Extract the [X, Y] coordinate from the center of the cell holding the provided text.  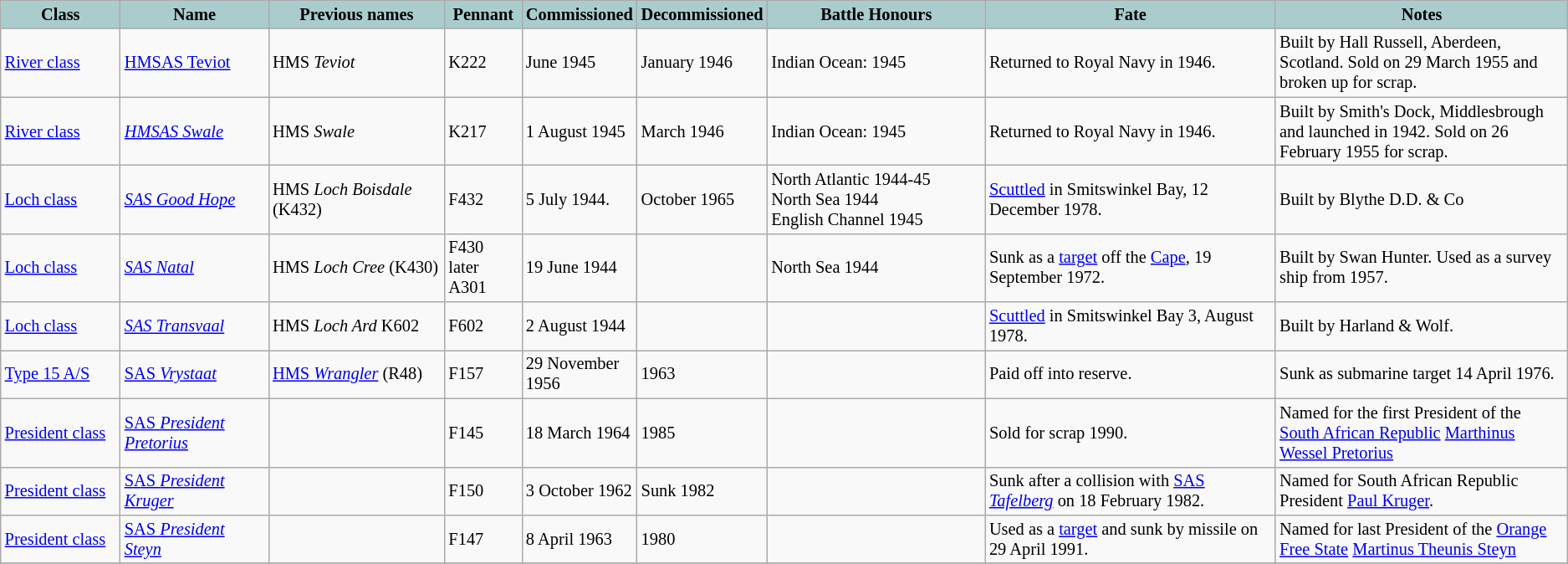
F602 [483, 326]
Named for South African Republic President Paul Kruger. [1422, 491]
SAS President Kruger [194, 491]
F150 [483, 491]
F157 [483, 374]
Sunk 1982 [702, 491]
Paid off into reserve. [1131, 374]
8 April 1963 [580, 539]
October 1965 [702, 199]
Sunk as a target off the Cape, 19 September 1972. [1131, 268]
North Sea 1944 [876, 268]
Scuttled in Smitswinkel Bay, 12 December 1978. [1131, 199]
HMS Loch Ard K602 [356, 326]
Built by Hall Russell, Aberdeen, Scotland. Sold on 29 March 1955 and broken up for scrap. [1422, 63]
Name [194, 14]
K217 [483, 131]
Battle Honours [876, 14]
1985 [702, 433]
HMS Teviot [356, 63]
Fate [1131, 14]
K222 [483, 63]
Built by Harland & Wolf. [1422, 326]
SAS Natal [194, 268]
SAS Vrystaat [194, 374]
18 March 1964 [580, 433]
Named for last President of the Orange Free State Martinus Theunis Steyn [1422, 539]
1980 [702, 539]
January 1946 [702, 63]
June 1945 [580, 63]
F432 [483, 199]
F147 [483, 539]
Used as a target and sunk by missile on 29 April 1991. [1131, 539]
HMSAS Swale [194, 131]
29 November 1956 [580, 374]
Sunk after a collision with SAS Tafelberg on 18 February 1982. [1131, 491]
HMSAS Teviot [194, 63]
Decommissioned [702, 14]
Class [60, 14]
SAS President Pretorius [194, 433]
Notes [1422, 14]
Previous names [356, 14]
HMS Loch Cree (K430) [356, 268]
HMS Wrangler (R48) [356, 374]
SAS Good Hope [194, 199]
F145 [483, 433]
HMS Loch Boisdale (K432) [356, 199]
F430 later A301 [483, 268]
Named for the first President of the South African Republic Marthinus Wessel Pretorius [1422, 433]
Commissioned [580, 14]
Pennant [483, 14]
1963 [702, 374]
19 June 1944 [580, 268]
HMS Swale [356, 131]
2 August 1944 [580, 326]
1 August 1945 [580, 131]
Built by Swan Hunter. Used as a survey ship from 1957. [1422, 268]
Sold for scrap 1990. [1131, 433]
SAS Transvaal [194, 326]
Sunk as submarine target 14 April 1976. [1422, 374]
North Atlantic 1944-45North Sea 1944English Channel 1945 [876, 199]
Type 15 A/S [60, 374]
Scuttled in Smitswinkel Bay 3, August 1978. [1131, 326]
SAS President Steyn [194, 539]
March 1946 [702, 131]
Built by Smith's Dock, Middlesbrough and launched in 1942. Sold on 26 February 1955 for scrap. [1422, 131]
5 July 1944. [580, 199]
Built by Blythe D.D. & Co [1422, 199]
3 October 1962 [580, 491]
